Output the [X, Y] coordinate of the center of the cell containing the given text.  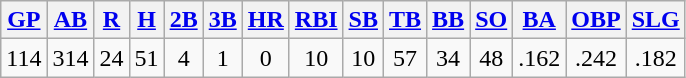
0 [266, 58]
.242 [596, 58]
3B [222, 20]
H [146, 20]
R [112, 20]
1 [222, 58]
57 [404, 58]
AB [70, 20]
OBP [596, 20]
2B [184, 20]
24 [112, 58]
BB [448, 20]
GP [24, 20]
48 [492, 58]
51 [146, 58]
314 [70, 58]
4 [184, 58]
SLG [656, 20]
.182 [656, 58]
SB [363, 20]
RBI [316, 20]
114 [24, 58]
TB [404, 20]
HR [266, 20]
BA [540, 20]
.162 [540, 58]
SO [492, 20]
34 [448, 58]
